Identify which cell holds the provided text, then report its (X, Y) central coordinate. 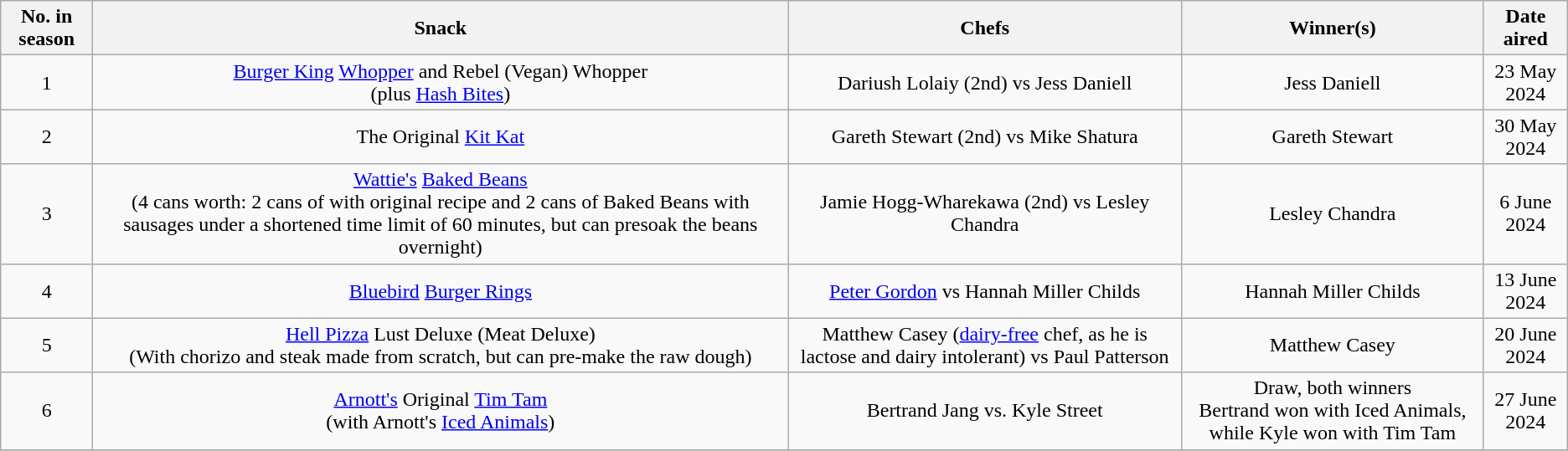
2 (47, 137)
The Original Kit Kat (441, 137)
Bertrand Jang vs. Kyle Street (985, 411)
Draw, both winnersBertrand won with Iced Animals, while Kyle won with Tim Tam (1332, 411)
Gareth Stewart (1332, 137)
4 (47, 291)
30 May 2024 (1525, 137)
Snack (441, 28)
Date aired (1525, 28)
1 (47, 82)
Gareth Stewart (2nd) vs Mike Shatura (985, 137)
5 (47, 345)
20 June 2024 (1525, 345)
Jamie Hogg-Wharekawa (2nd) vs Lesley Chandra (985, 214)
Peter Gordon vs Hannah Miller Childs (985, 291)
13 June 2024 (1525, 291)
Chefs (985, 28)
Jess Daniell (1332, 82)
Hannah Miller Childs (1332, 291)
Bluebird Burger Rings (441, 291)
27 June 2024 (1525, 411)
6 (47, 411)
Matthew Casey (dairy-free chef, as he is lactose and dairy intolerant) vs Paul Patterson (985, 345)
Winner(s) (1332, 28)
Arnott's Original Tim Tam(with Arnott's Iced Animals) (441, 411)
23 May 2024 (1525, 82)
Dariush Lolaiy (2nd) vs Jess Daniell (985, 82)
6 June 2024 (1525, 214)
3 (47, 214)
Lesley Chandra (1332, 214)
No. in season (47, 28)
Matthew Casey (1332, 345)
Burger King Whopper and Rebel (Vegan) Whopper(plus Hash Bites) (441, 82)
Hell Pizza Lust Deluxe (Meat Deluxe)(With chorizo and steak made from scratch, but can pre-make the raw dough) (441, 345)
